Identify which cell holds the provided text, then report its [x, y] central coordinate. 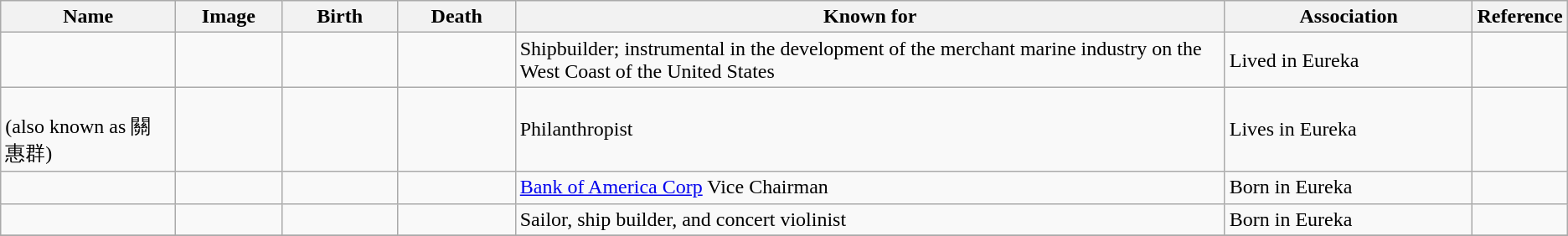
Association [1349, 17]
Reference [1519, 17]
Name [89, 17]
Known for [869, 17]
Death [456, 17]
(also known as 關惠群) [89, 129]
Lived in Eureka [1349, 60]
Image [229, 17]
Sailor, ship builder, and concert violinist [869, 219]
Philanthropist [869, 129]
Lives in Eureka [1349, 129]
Shipbuilder; instrumental in the development of the merchant marine industry on the West Coast of the United States [869, 60]
Birth [340, 17]
Bank of America Corp Vice Chairman [869, 187]
